Search for the cell housing the specified text and yield its (x, y) center coordinate. 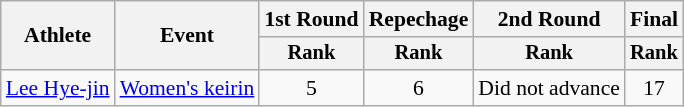
Repechage (419, 19)
Lee Hye-jin (58, 88)
Athlete (58, 36)
Final (654, 19)
5 (311, 88)
6 (419, 88)
17 (654, 88)
Did not advance (549, 88)
2nd Round (549, 19)
Event (188, 36)
Women's keirin (188, 88)
1st Round (311, 19)
